Identify which cell holds the provided text, then report its [X, Y] central coordinate. 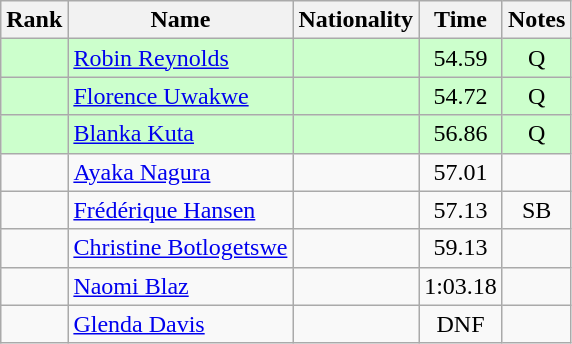
Ayaka Nagura [180, 172]
Time [461, 20]
57.01 [461, 172]
Christine Botlogetswe [180, 248]
54.72 [461, 96]
Blanka Kuta [180, 134]
Name [180, 20]
54.59 [461, 58]
Rank [34, 20]
SB [536, 210]
Nationality [356, 20]
1:03.18 [461, 286]
Robin Reynolds [180, 58]
57.13 [461, 210]
Naomi Blaz [180, 286]
Florence Uwakwe [180, 96]
56.86 [461, 134]
Frédérique Hansen [180, 210]
DNF [461, 324]
59.13 [461, 248]
Glenda Davis [180, 324]
Notes [536, 20]
